Return the (x, y) coordinate for the center point of the cell that contains the specified text.  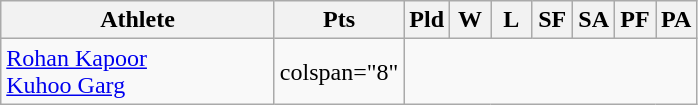
Rohan Kapoor Kuhoo Garg (138, 72)
L (512, 20)
PA (676, 20)
colspan="8" (339, 72)
W (470, 20)
Pts (339, 20)
Pld (427, 20)
SF (552, 20)
SA (594, 20)
Athlete (138, 20)
PF (636, 20)
